Identify which cell holds the provided text, then report its [x, y] central coordinate. 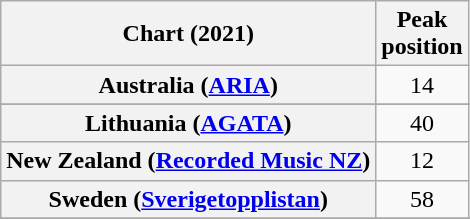
Peakposition [422, 34]
Sweden (Sverigetopplistan) [188, 199]
Chart (2021) [188, 34]
Australia (ARIA) [188, 85]
58 [422, 199]
New Zealand (Recorded Music NZ) [188, 161]
Lithuania (AGATA) [188, 123]
40 [422, 123]
14 [422, 85]
12 [422, 161]
